Return the (X, Y) coordinate for the center point of the cell that contains the specified text.  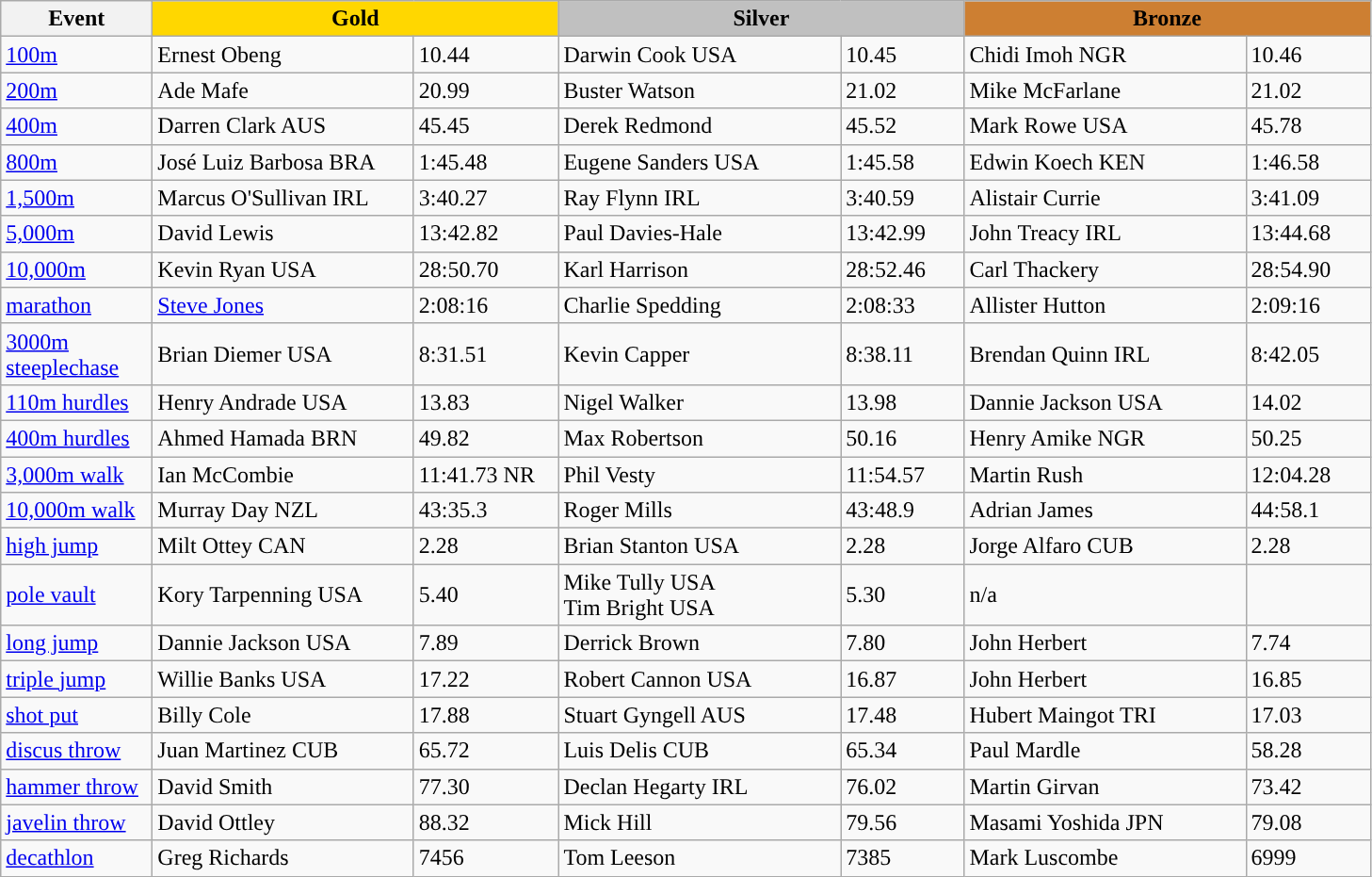
17.88 (486, 715)
13:42.99 (902, 234)
Steve Jones (282, 305)
Karl Harrison (700, 269)
Ernest Obeng (282, 55)
11:41.73 NR (486, 474)
49.82 (486, 438)
Edwin Koech KEN (1106, 162)
Ray Flynn IRL (700, 198)
1,500m (77, 198)
7456 (486, 858)
Paul Mardle (1106, 751)
Henry Andrade USA (282, 402)
Chidi Imoh NGR (1106, 55)
Jorge Alfaro CUB (1106, 546)
14.02 (1308, 402)
David Lewis (282, 234)
Derek Redmond (700, 126)
n/a (1106, 595)
2:08:16 (486, 305)
marathon (77, 305)
10.46 (1308, 55)
10.45 (902, 55)
5.30 (902, 595)
6999 (1308, 858)
100m (77, 55)
10,000m (77, 269)
43:48.9 (902, 511)
1:45.58 (902, 162)
Phil Vesty (700, 474)
45.52 (902, 126)
Kory Tarpenning USA (282, 595)
Brendan Quinn IRL (1106, 354)
12:04.28 (1308, 474)
Hubert Maingot TRI (1106, 715)
3:40.27 (486, 198)
8:38.11 (902, 354)
17.03 (1308, 715)
1:46.58 (1308, 162)
17.22 (486, 679)
3,000m walk (77, 474)
Mark Rowe USA (1106, 126)
50.25 (1308, 438)
high jump (77, 546)
400m (77, 126)
45.78 (1308, 126)
3000m steeplechase (77, 354)
73.42 (1308, 787)
7385 (902, 858)
hammer throw (77, 787)
Bronze (1168, 19)
Billy Cole (282, 715)
45.45 (486, 126)
Alistair Currie (1106, 198)
88.32 (486, 822)
3:40.59 (902, 198)
David Smith (282, 787)
8:42.05 (1308, 354)
Mike Tully USA Tim Bright USA (700, 595)
David Ottley (282, 822)
Charlie Spedding (700, 305)
javelin throw (77, 822)
200m (77, 90)
20.99 (486, 90)
13.83 (486, 402)
Eugene Sanders USA (700, 162)
Brian Stanton USA (700, 546)
13:42.82 (486, 234)
Tom Leeson (700, 858)
28:54.90 (1308, 269)
77.30 (486, 787)
Derrick Brown (700, 643)
28:52.46 (902, 269)
Martin Rush (1106, 474)
Darren Clark AUS (282, 126)
Murray Day NZL (282, 511)
16.85 (1308, 679)
76.02 (902, 787)
79.08 (1308, 822)
65.72 (486, 751)
44:58.1 (1308, 511)
Buster Watson (700, 90)
50.16 (902, 438)
Mike McFarlane (1106, 90)
Kevin Ryan USA (282, 269)
Ian McCombie (282, 474)
13:44.68 (1308, 234)
13.98 (902, 402)
Greg Richards (282, 858)
Masami Yoshida JPN (1106, 822)
17.48 (902, 715)
Luis Delis CUB (700, 751)
Max Robertson (700, 438)
800m (77, 162)
58.28 (1308, 751)
3:41.09 (1308, 198)
Darwin Cook USA (700, 55)
400m hurdles (77, 438)
Nigel Walker (700, 402)
Allister Hutton (1106, 305)
pole vault (77, 595)
Martin Girvan (1106, 787)
Event (77, 19)
Stuart Gyngell AUS (700, 715)
10.44 (486, 55)
shot put (77, 715)
7.89 (486, 643)
65.34 (902, 751)
79.56 (902, 822)
7.74 (1308, 643)
Silver (761, 19)
Gold (356, 19)
Milt Ottey CAN (282, 546)
Adrian James (1106, 511)
Carl Thackery (1106, 269)
Kevin Capper (700, 354)
Willie Banks USA (282, 679)
5,000m (77, 234)
triple jump (77, 679)
long jump (77, 643)
7.80 (902, 643)
Marcus O'Sullivan IRL (282, 198)
28:50.70 (486, 269)
discus throw (77, 751)
2:09:16 (1308, 305)
Paul Davies-Hale (700, 234)
Ahmed Hamada BRN (282, 438)
decathlon (77, 858)
John Treacy IRL (1106, 234)
Mick Hill (700, 822)
5.40 (486, 595)
Brian Diemer USA (282, 354)
10,000m walk (77, 511)
Declan Hegarty IRL (700, 787)
Robert Cannon USA (700, 679)
43:35.3 (486, 511)
110m hurdles (77, 402)
8:31.51 (486, 354)
2:08:33 (902, 305)
Mark Luscombe (1106, 858)
Roger Mills (700, 511)
Ade Mafe (282, 90)
16.87 (902, 679)
1:45.48 (486, 162)
Juan Martinez CUB (282, 751)
José Luiz Barbosa BRA (282, 162)
Henry Amike NGR (1106, 438)
11:54.57 (902, 474)
